Output the (X, Y) coordinate of the center of the cell containing the given text.  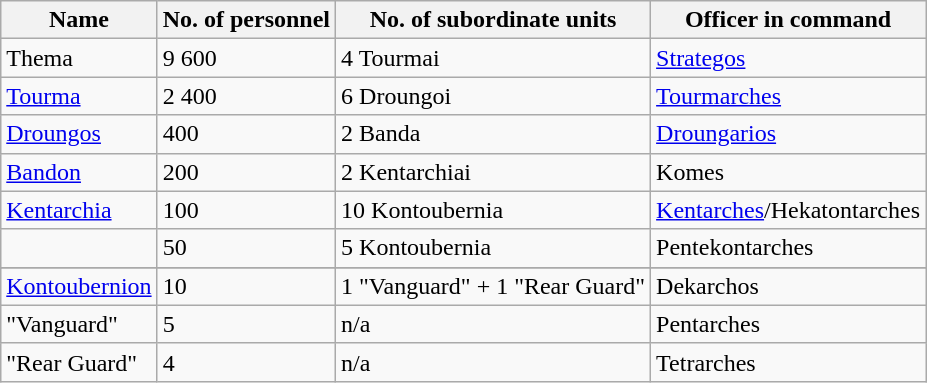
Officer in command (788, 20)
Droungos (79, 134)
Komes (788, 172)
1 "Vanguard" + 1 "Rear Guard" (494, 286)
No. of subordinate units (494, 20)
2 400 (246, 96)
5 (246, 324)
No. of personnel (246, 20)
"Rear Guard" (79, 362)
Pentarches (788, 324)
2 Banda (494, 134)
Tourmarches (788, 96)
Bandon (79, 172)
Tetrarches (788, 362)
10 (246, 286)
Kontoubernion (79, 286)
Kentarches/Hekatontarches (788, 210)
6 Droungoi (494, 96)
Name (79, 20)
Kentarchia (79, 210)
5 Kontoubernia (494, 248)
Droungarios (788, 134)
4 Tourmai (494, 58)
200 (246, 172)
4 (246, 362)
400 (246, 134)
Thema (79, 58)
Tourma (79, 96)
Dekarchos (788, 286)
10 Kontoubernia (494, 210)
Strategos (788, 58)
Pentekontarches (788, 248)
9 600 (246, 58)
"Vanguard" (79, 324)
50 (246, 248)
2 Kentarchiai (494, 172)
100 (246, 210)
